Find where the given text appears and provide that cell's center as [x, y] coordinate. 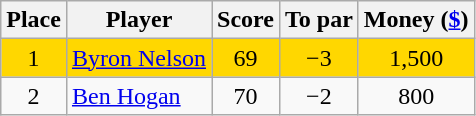
Ben Hogan [138, 96]
Money ($) [416, 20]
1 [34, 58]
800 [416, 96]
70 [246, 96]
−3 [318, 58]
2 [34, 96]
Byron Nelson [138, 58]
Score [246, 20]
−2 [318, 96]
Player [138, 20]
To par [318, 20]
1,500 [416, 58]
69 [246, 58]
Place [34, 20]
